Capture the cell that displays the provided text and extract its [X, Y] central coordinate. 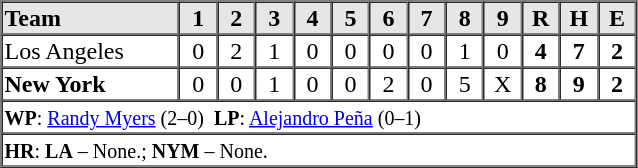
HR: LA – None.; NYM – None. [319, 150]
E [617, 18]
6 [388, 18]
Los Angeles [91, 50]
3 [274, 18]
X [503, 84]
H [579, 18]
WP: Randy Myers (2–0) LP: Alejandro Peña (0–1) [319, 116]
New York [91, 84]
R [541, 18]
Team [91, 18]
